Find where the given text appears and provide that cell's center as [X, Y] coordinate. 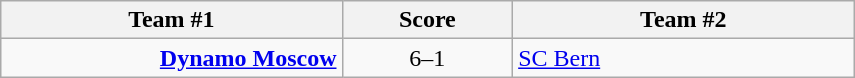
Score [428, 20]
Team #2 [684, 20]
6–1 [428, 58]
SC Bern [684, 58]
Dynamo Moscow [172, 58]
Team #1 [172, 20]
